From the cell containing the given text, extract its center point as [x, y] coordinate. 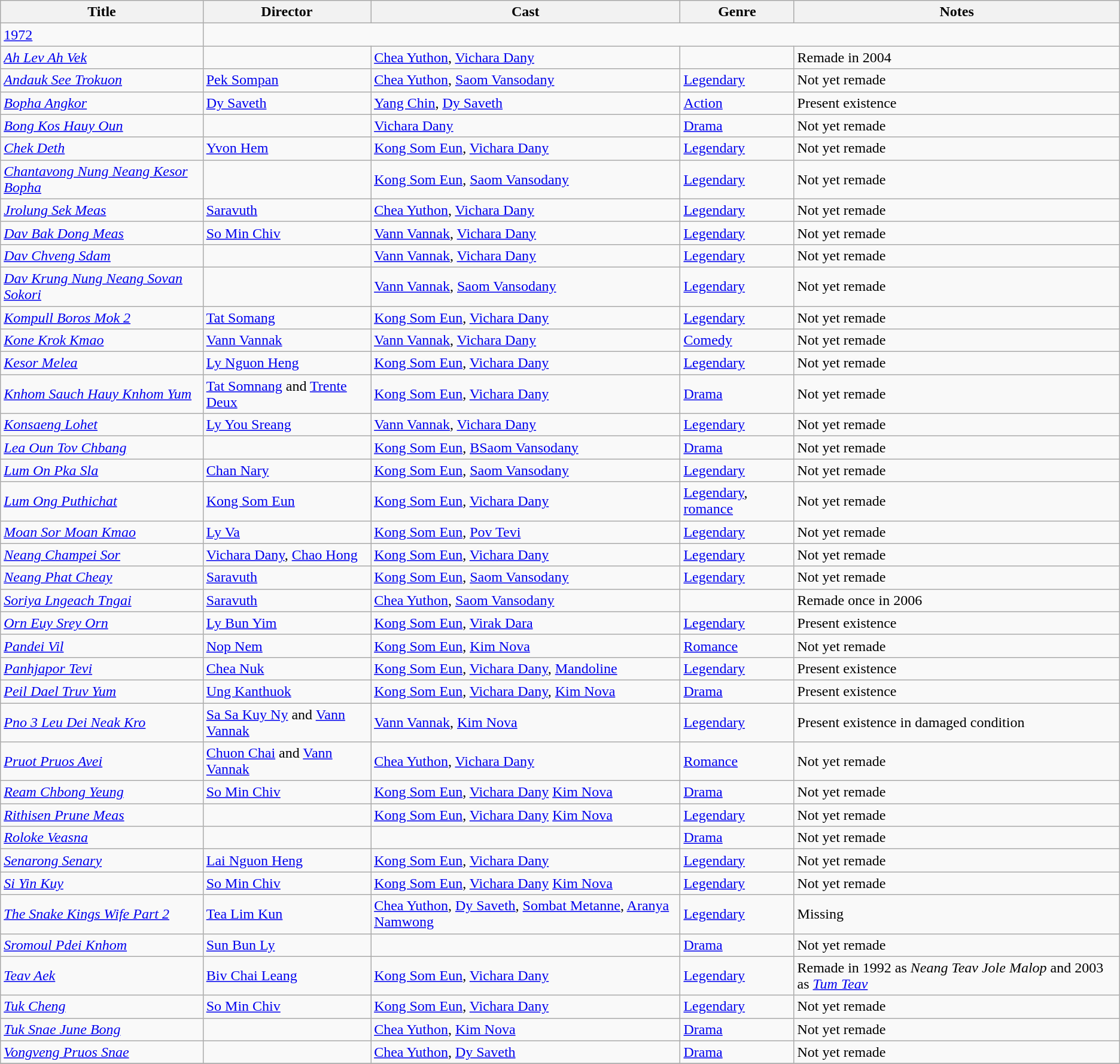
Vichara Dany, Chao Hong [287, 555]
Rithisen Prune Meas [102, 815]
Lai Nguon Heng [287, 861]
Kong Som Eun, Vichara Dany, Mandoline [525, 668]
Biv Chai Leang [287, 975]
Yang Chin, Dy Saveth [525, 103]
Ung Kanthuok [287, 691]
Chuon Chai and Vann Vannak [287, 761]
Dav Bak Dong Meas [102, 233]
Kong Som Eun, Virak Dara [525, 623]
Kong Som Eun, Vichara Dany, Kim Nova [525, 691]
Remade once in 2006 [957, 600]
Comedy [737, 341]
Chan Nary [287, 470]
Kesor Melea [102, 363]
Sromoul Pdei Knhom [102, 945]
Dav Krung Nung Neang Sovan Sokori [102, 286]
Ly You Sreang [287, 425]
Senarong Senary [102, 861]
The Snake Kings Wife Part 2 [102, 914]
1972 [102, 35]
Present existence in damaged condition [957, 722]
Pruot Pruos Avei [102, 761]
Bopha Angkor [102, 103]
Tuk Snae June Bong [102, 1029]
Tat Somnang and Trente Deux [287, 394]
Tuk Cheng [102, 1007]
Si Yin Kuy [102, 883]
Tat Somang [287, 318]
Yvon Hem [287, 148]
Title [102, 12]
Chea Yuthon, Dy Saveth, Sombat Metanne, Aranya Namwong [525, 914]
Orn Euy Srey Orn [102, 623]
Pek Sompan [287, 80]
Dy Saveth [287, 103]
Vichara Dany [525, 126]
Pandei Vil [102, 646]
Sun Bun Ly [287, 945]
Sa Sa Kuy Ny and Vann Vannak [287, 722]
Legendary, romance [737, 501]
Lea Oun Tov Chbang [102, 448]
Kong Som Eun, Kim Nova [525, 646]
Dav Chveng Sdam [102, 256]
Neang Champei Sor [102, 555]
Ly Bun Yim [287, 623]
Genre [737, 12]
Andauk See Trokuon [102, 80]
Ream Chbong Yeung [102, 792]
Kong Som Eun [287, 501]
Kong Som Eun, Pov Tevi [525, 532]
Kone Krok Kmao [102, 341]
Kong Som Eun, BSaom Vansodany [525, 448]
Jrolung Sek Meas [102, 210]
Tea Lim Kun [287, 914]
Pno 3 Leu Dei Neak Kro [102, 722]
Chea Nuk [287, 668]
Vann Vannak, Kim Nova [525, 722]
Konsaeng Lohet [102, 425]
Kompull Boros Mok 2 [102, 318]
Action [737, 103]
Vongveng Pruos Snae [102, 1052]
Moan Sor Moan Kmao [102, 532]
Director [287, 12]
Roloke Veasna [102, 838]
Remade in 2004 [957, 57]
Bong Kos Hauy Oun [102, 126]
Chek Deth [102, 148]
Vann Vannak, Saom Vansodany [525, 286]
Neang Phat Cheay [102, 577]
Chantavong Nung Neang Kesor Bopha [102, 180]
Missing [957, 914]
Remade in 1992 as Neang Teav Jole Malop and 2003 as Tum Teav [957, 975]
Ly Va [287, 532]
Notes [957, 12]
Teav Aek [102, 975]
Soriya Lngeach Tngai [102, 600]
Vann Vannak [287, 341]
Lum On Pka Sla [102, 470]
Ly Nguon Heng [287, 363]
Knhom Sauch Hauy Knhom Yum [102, 394]
Ah Lev Ah Vek [102, 57]
Nop Nem [287, 646]
Chea Yuthon, Dy Saveth [525, 1052]
Panhjapor Tevi [102, 668]
Cast [525, 12]
Peil Dael Truv Yum [102, 691]
Chea Yuthon, Kim Nova [525, 1029]
Lum Ong Puthichat [102, 501]
